Detect which cell encompasses the target text, then output its (X, Y) center coordinate. 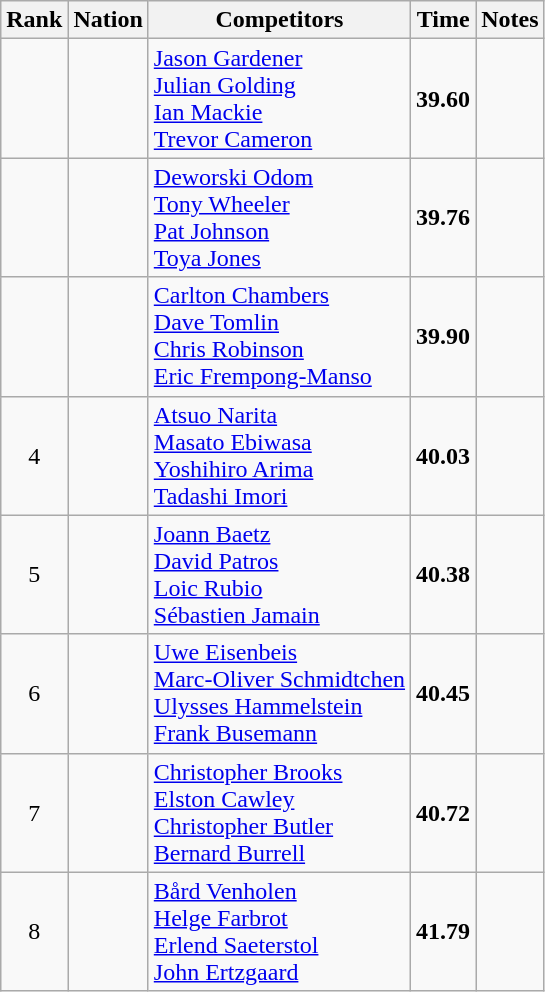
Jason GardenerJulian GoldingIan MackieTrevor Cameron (279, 98)
Nation (108, 20)
Carlton ChambersDave TomlinChris RobinsonEric Frempong-Manso (279, 336)
39.76 (444, 218)
40.38 (444, 574)
6 (34, 694)
Notes (510, 20)
40.45 (444, 694)
4 (34, 456)
Christopher BrooksElston CawleyChristopher ButlerBernard Burrell (279, 812)
5 (34, 574)
Uwe EisenbeisMarc-Oliver SchmidtchenUlysses HammelsteinFrank Busemann (279, 694)
8 (34, 932)
39.60 (444, 98)
Competitors (279, 20)
41.79 (444, 932)
Rank (34, 20)
Deworski OdomTony WheelerPat JohnsonToya Jones (279, 218)
Time (444, 20)
7 (34, 812)
Bård VenholenHelge FarbrotErlend SaeterstolJohn Ertzgaard (279, 932)
Atsuo NaritaMasato EbiwasaYoshihiro ArimaTadashi Imori (279, 456)
Joann BaetzDavid PatrosLoic RubioSébastien Jamain (279, 574)
40.03 (444, 456)
40.72 (444, 812)
39.90 (444, 336)
